Identify which cell holds the provided text, then report its [X, Y] central coordinate. 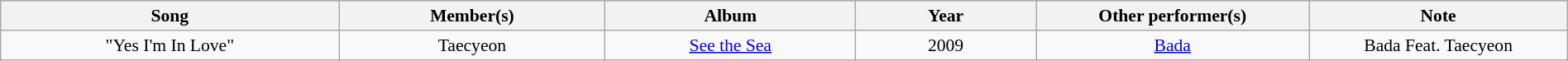
2009 [946, 45]
Album [731, 16]
Song [170, 16]
Year [946, 16]
See the Sea [731, 45]
"Yes I'm In Love" [170, 45]
Member(s) [472, 16]
Bada [1173, 45]
Taecyeon [472, 45]
Other performer(s) [1173, 16]
Bada Feat. Taecyeon [1438, 45]
Note [1438, 16]
